Detect which cell encompasses the target text, then output its (x, y) center coordinate. 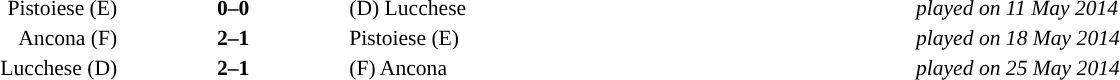
Pistoiese (E) (630, 38)
2–1 (233, 38)
